From the cell containing the given text, extract its center point as [x, y] coordinate. 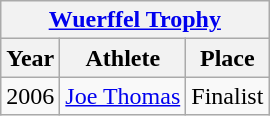
Joe Thomas [123, 96]
Finalist [228, 96]
Year [30, 58]
2006 [30, 96]
Place [228, 58]
Wuerffel Trophy [135, 20]
Athlete [123, 58]
